Determine the [X, Y] coordinate at the center of the cell enclosing the given text.  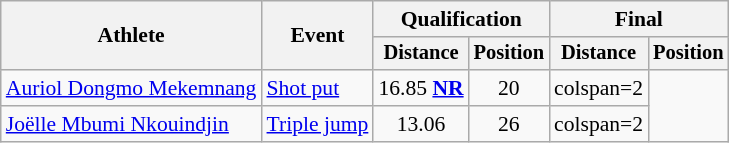
Triple jump [317, 124]
Auriol Dongmo Mekemnang [132, 88]
16.85 NR [420, 88]
Joëlle Mbumi Nkouindjin [132, 124]
Shot put [317, 88]
Athlete [132, 36]
13.06 [420, 124]
Qualification [461, 19]
Final [638, 19]
20 [509, 88]
26 [509, 124]
Event [317, 36]
